Extract the [x, y] coordinate from the center of the cell holding the provided text.  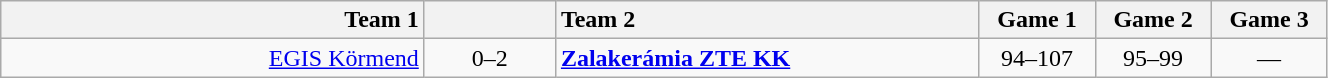
Team 1 [213, 20]
Team 2 [767, 20]
Zalakerámia ZTE KK [767, 58]
EGIS Körmend [213, 58]
— [1269, 58]
95–99 [1153, 58]
94–107 [1037, 58]
Game 2 [1153, 20]
0–2 [490, 58]
Game 3 [1269, 20]
Game 1 [1037, 20]
